Scan for the cell matching the given text and deliver its [x, y] coordinate at center. 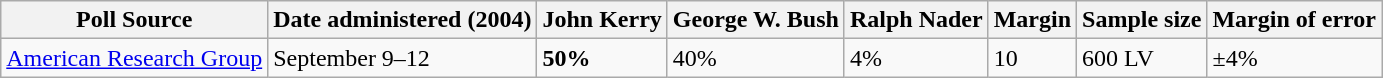
Sample size [1142, 20]
American Research Group [134, 58]
4% [916, 58]
40% [756, 58]
Margin of error [1294, 20]
Date administered (2004) [402, 20]
George W. Bush [756, 20]
John Kerry [602, 20]
10 [1032, 58]
Margin [1032, 20]
Poll Source [134, 20]
600 LV [1142, 58]
September 9–12 [402, 58]
Ralph Nader [916, 20]
50% [602, 58]
±4% [1294, 58]
